Search for the cell housing the specified text and yield its [x, y] center coordinate. 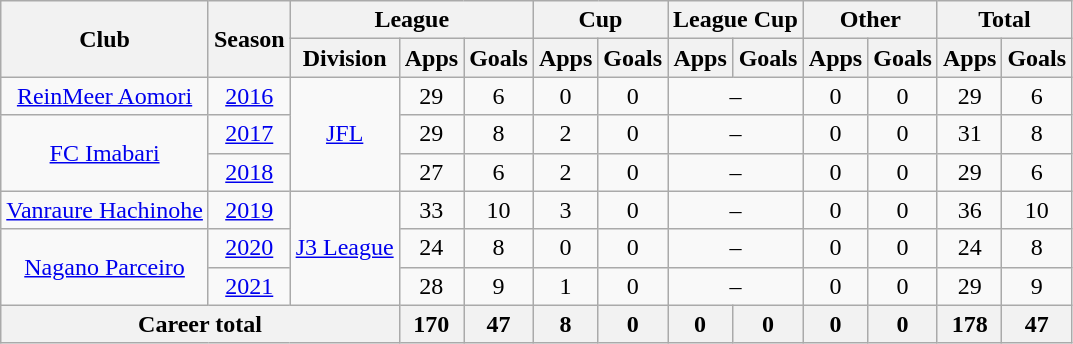
Total [1004, 20]
178 [969, 324]
27 [431, 172]
Other [870, 20]
28 [431, 286]
2019 [249, 210]
Vanraure Hachinohe [105, 210]
League [412, 20]
Season [249, 39]
33 [431, 210]
Club [105, 39]
2017 [249, 134]
Nagano Parceiro [105, 267]
ReinMeer Aomori [105, 96]
2016 [249, 96]
FC Imabari [105, 153]
J3 League [344, 248]
3 [565, 210]
2018 [249, 172]
36 [969, 210]
Cup [600, 20]
2021 [249, 286]
1 [565, 286]
Division [344, 58]
JFL [344, 134]
League Cup [736, 20]
170 [431, 324]
31 [969, 134]
2020 [249, 248]
Career total [200, 324]
